Extract the (x, y) coordinate from the center of the cell holding the provided text.  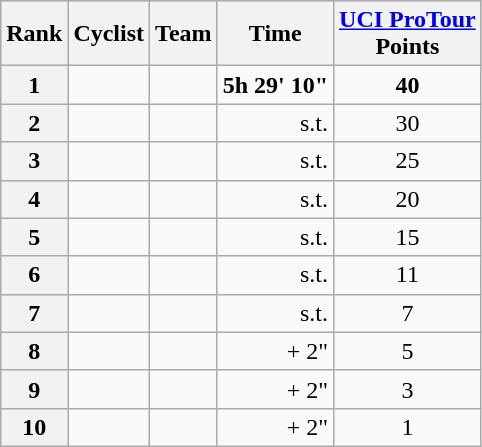
Rank (34, 34)
10 (34, 427)
Cyclist (109, 34)
Team (184, 34)
6 (34, 275)
4 (34, 199)
15 (408, 237)
2 (34, 123)
8 (34, 351)
Time (275, 34)
25 (408, 161)
11 (408, 275)
5h 29' 10" (275, 85)
9 (34, 389)
30 (408, 123)
40 (408, 85)
UCI ProTourPoints (408, 34)
20 (408, 199)
